Search for the cell housing the specified text and yield its [X, Y] center coordinate. 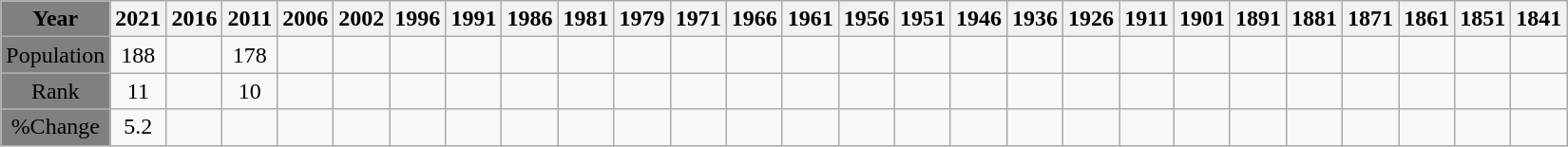
1986 [530, 19]
1956 [867, 19]
1881 [1315, 19]
178 [250, 55]
1996 [418, 19]
1971 [698, 19]
1951 [922, 19]
2016 [194, 19]
%Change [55, 127]
2021 [139, 19]
1861 [1427, 19]
1901 [1201, 19]
188 [139, 55]
Population [55, 55]
1981 [585, 19]
1991 [473, 19]
5.2 [139, 127]
Year [55, 19]
1891 [1258, 19]
1911 [1147, 19]
Rank [55, 91]
1871 [1370, 19]
1946 [979, 19]
1966 [755, 19]
1961 [810, 19]
2011 [250, 19]
11 [139, 91]
1936 [1036, 19]
1979 [642, 19]
1841 [1539, 19]
1851 [1482, 19]
10 [250, 91]
1926 [1091, 19]
2002 [361, 19]
2006 [306, 19]
